Return (X, Y) of the center of cell containing provided text 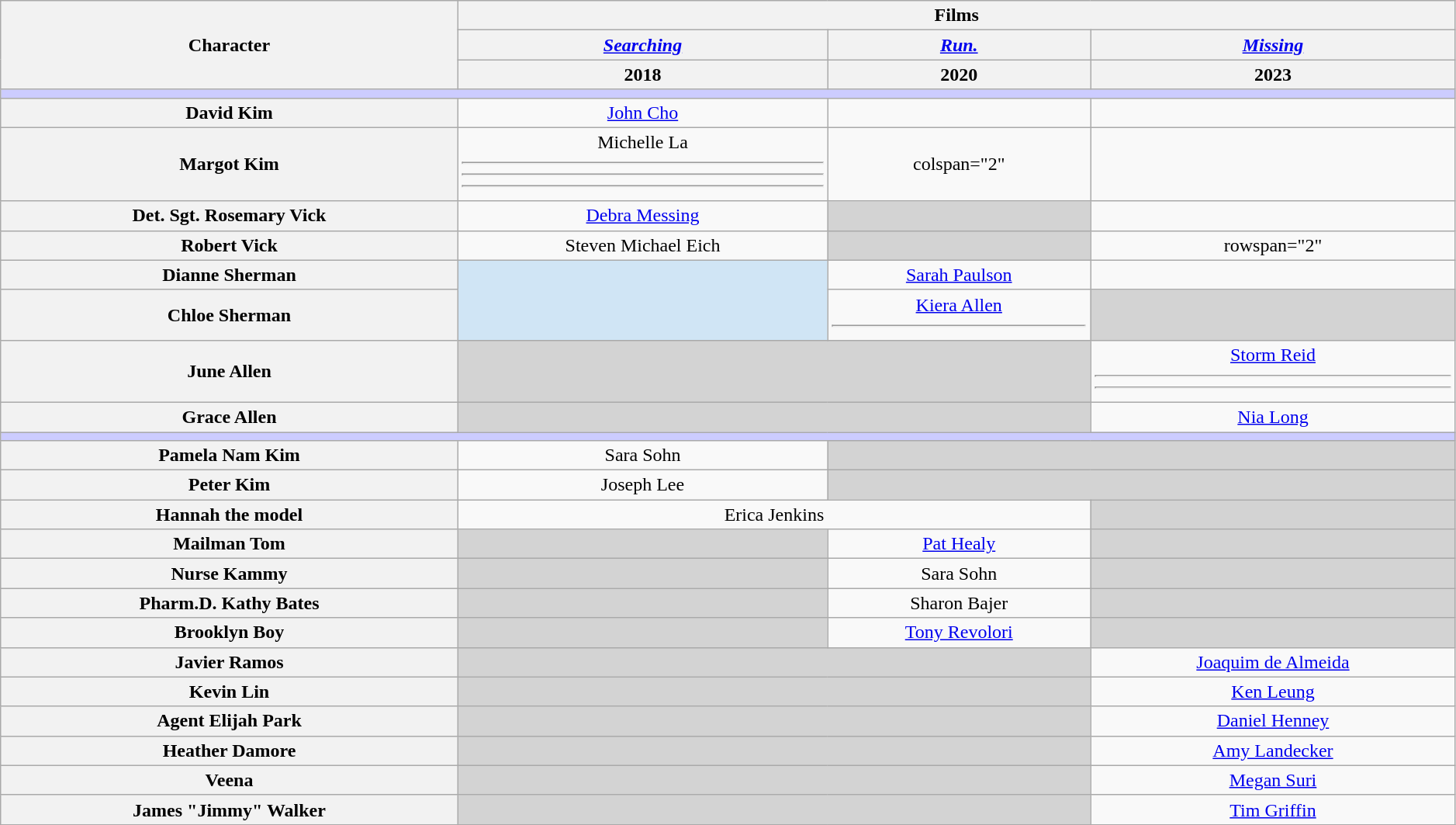
Kevin Lin (230, 692)
Chloe Sherman (230, 315)
Ken Leung (1274, 692)
2018 (642, 75)
Daniel Henney (1274, 721)
Det. Sgt. Rosemary Vick (230, 216)
Sharon Bajer (959, 603)
Agent Elijah Park (230, 721)
Run. (959, 45)
Dianne Sherman (230, 275)
Grace Allen (230, 417)
David Kim (230, 113)
Searching (642, 45)
Pat Healy (959, 544)
Missing (1274, 45)
rowspan="2" (1274, 245)
James "Jimmy" Walker (230, 809)
Sarah Paulson (959, 275)
Storm Reid (1274, 371)
Margot Kim (230, 165)
Joaquim de Almeida (1274, 662)
2023 (1274, 75)
Steven Michael Eich (642, 245)
Tim Griffin (1274, 809)
Veena (230, 780)
Robert Vick (230, 245)
Films (956, 16)
Erica Jenkins (774, 515)
Michelle La (642, 165)
Pamela Nam Kim (230, 456)
Pharm.D. Kathy Bates (230, 603)
2020 (959, 75)
Brooklyn Boy (230, 633)
Character (230, 45)
Nia Long (1274, 417)
colspan="2" (959, 165)
Amy Landecker (1274, 750)
John Cho (642, 113)
Mailman Tom (230, 544)
Heather Damore (230, 750)
Tony Revolori (959, 633)
Joseph Lee (642, 485)
Megan Suri (1274, 780)
Peter Kim (230, 485)
Nurse Kammy (230, 574)
Kiera Allen (959, 315)
Debra Messing (642, 216)
Javier Ramos (230, 662)
Hannah the model (230, 515)
June Allen (230, 371)
